Capture the cell that displays the provided text and extract its [X, Y] central coordinate. 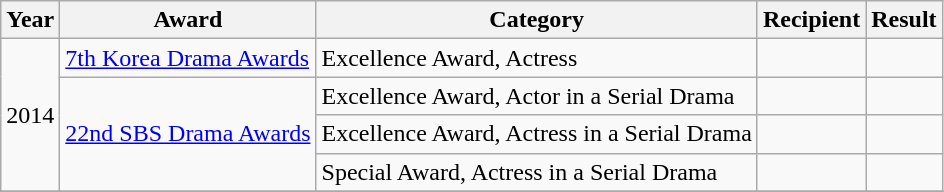
Year [30, 20]
Excellence Award, Actor in a Serial Drama [536, 96]
Result [904, 20]
Excellence Award, Actress [536, 58]
Excellence Award, Actress in a Serial Drama [536, 134]
Category [536, 20]
Award [188, 20]
Special Award, Actress in a Serial Drama [536, 172]
22nd SBS Drama Awards [188, 134]
7th Korea Drama Awards [188, 58]
2014 [30, 115]
Recipient [811, 20]
